Locate the cell with the specified text and output its (X, Y) center coordinate. 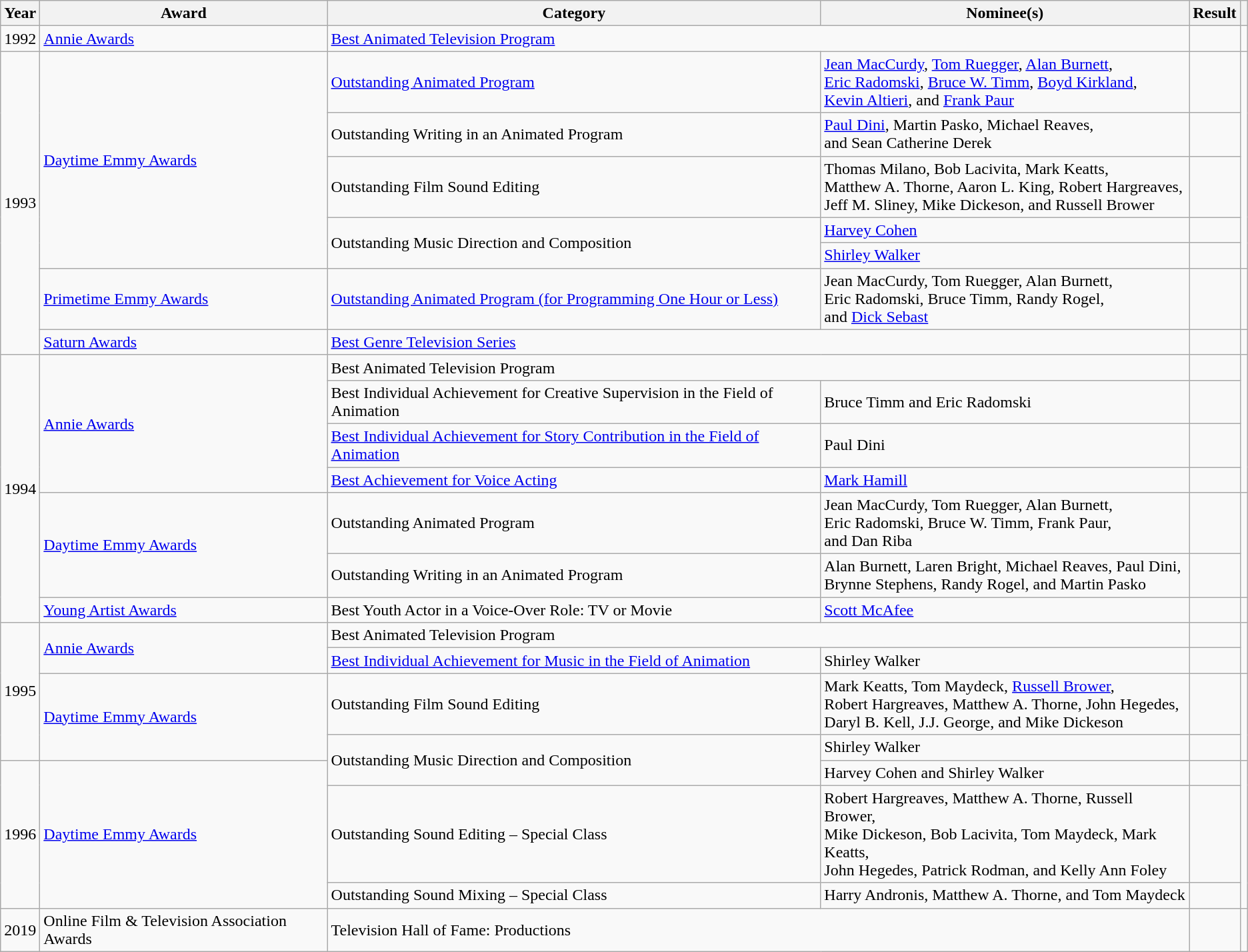
Saturn Awards (184, 342)
Young Artist Awards (184, 610)
Mark Keatts, Tom Maydeck, Russell Brower, Robert Hargreaves, Matthew A. Thorne, John Hegedes, Daryl B. Kell, J.J. George, and Mike Dickeson (1005, 704)
Outstanding Sound Mixing – Special Class (574, 895)
Bruce Timm and Eric Radomski (1005, 401)
Outstanding Animated Program (for Programming One Hour or Less) (574, 299)
Outstanding Sound Editing – Special Class (574, 834)
1996 (20, 834)
Best Individual Achievement for Story Contribution in the Field of Animation (574, 445)
Result (1215, 13)
Nominee(s) (1005, 13)
1992 (20, 39)
Jean MacCurdy, Tom Ruegger, Alan Burnett, Eric Radomski, Bruce Timm, Randy Rogel, and Dick Sebast (1005, 299)
Online Film & Television Association Awards (184, 929)
Best Individual Achievement for Music in the Field of Animation (574, 661)
Award (184, 13)
Year (20, 13)
1993 (20, 203)
Best Genre Television Series (759, 342)
Primetime Emmy Awards (184, 299)
Harvey Cohen and Shirley Walker (1005, 773)
Jean MacCurdy, Tom Ruegger, Alan Burnett, Eric Radomski, Bruce W. Timm, Frank Paur, and Dan Riba (1005, 523)
Best Individual Achievement for Creative Supervision in the Field of Animation (574, 401)
Mark Hamill (1005, 479)
2019 (20, 929)
Alan Burnett, Laren Bright, Michael Reaves, Paul Dini, Brynne Stephens, Randy Rogel, and Martin Pasko (1005, 576)
Harry Andronis, Matthew A. Thorne, and Tom Maydeck (1005, 895)
Harvey Cohen (1005, 230)
Best Youth Actor in a Voice-Over Role: TV or Movie (574, 610)
1995 (20, 691)
Jean MacCurdy, Tom Ruegger, Alan Burnett, Eric Radomski, Bruce W. Timm, Boyd Kirkland, Kevin Altieri, and Frank Paur (1005, 82)
Best Achievement for Voice Acting (574, 479)
1994 (20, 488)
Paul Dini, Martin Pasko, Michael Reaves, and Sean Catherine Derek (1005, 135)
Scott McAfee (1005, 610)
Category (574, 13)
Paul Dini (1005, 445)
Television Hall of Fame: Productions (759, 929)
Thomas Milano, Bob Lacivita, Mark Keatts, Matthew A. Thorne, Aaron L. King, Robert Hargreaves, Jeff M. Sliney, Mike Dickeson, and Russell Brower (1005, 187)
